Return (x, y) of the center of cell containing provided text 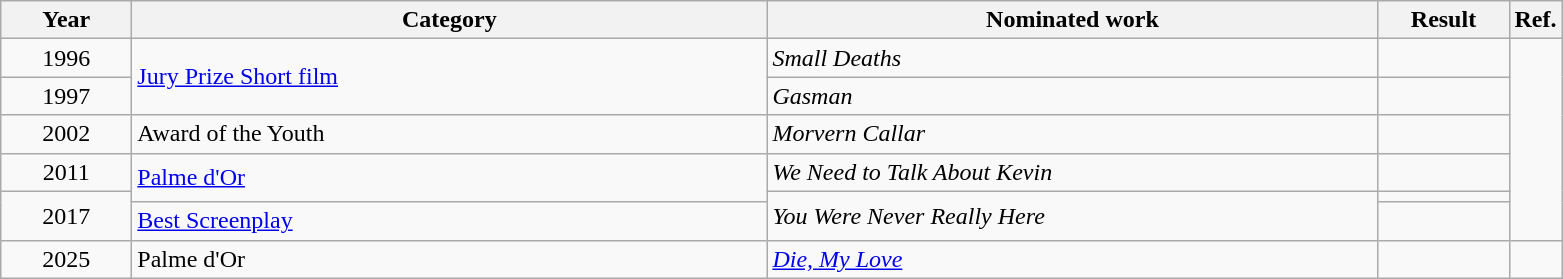
Gasman (1072, 96)
Result (1444, 20)
Morvern Callar (1072, 134)
1996 (66, 58)
Award of the Youth (450, 134)
Best Screenplay (450, 221)
1997 (66, 96)
You Were Never Really Here (1072, 216)
2002 (66, 134)
2025 (66, 259)
Die, My Love (1072, 259)
Small Deaths (1072, 58)
Jury Prize Short film (450, 77)
Ref. (1536, 20)
2017 (66, 216)
We Need to Talk About Kevin (1072, 172)
Year (66, 20)
2011 (66, 172)
Nominated work (1072, 20)
Category (450, 20)
